For the text-containing cell, return its midpoint in (X, Y) coordinate format. 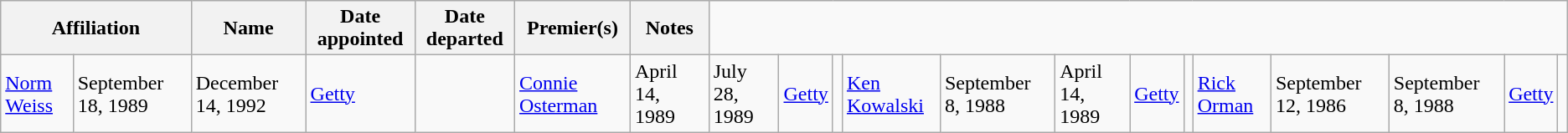
Rick Orman (1231, 94)
Norm Weiss (37, 94)
December 14, 1992 (248, 94)
Date departed (464, 28)
Notes (669, 28)
Premier(s) (573, 28)
September 12, 1986 (1330, 94)
Affiliation (95, 28)
Date appointed (360, 28)
July 28, 1989 (744, 94)
Name (248, 28)
Connie Osterman (573, 94)
Ken Kowalski (891, 94)
September 18, 1989 (132, 94)
